From the cell containing the given text, extract its center point as [X, Y] coordinate. 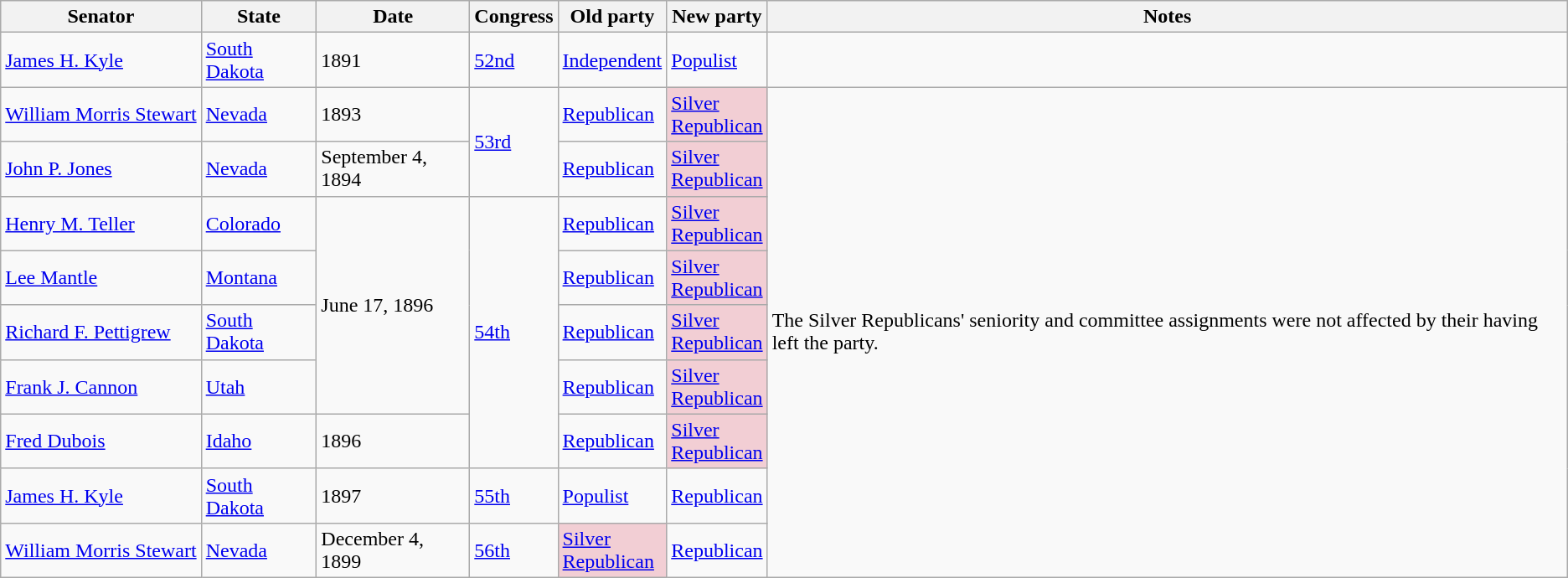
Henry M. Teller [101, 223]
53rd [514, 142]
Utah [259, 387]
Senator [101, 17]
Congress [514, 17]
Lee Mantle [101, 278]
54th [514, 332]
Colorado [259, 223]
John P. Jones [101, 169]
Fred Dubois [101, 441]
June 17, 1896 [394, 305]
Frank J. Cannon [101, 387]
Date [394, 17]
Independent [612, 60]
Notes [1168, 17]
56th [514, 550]
State [259, 17]
1896 [394, 441]
Idaho [259, 441]
Montana [259, 278]
The Silver Republicans' seniority and committee assignments were not affected by their having left the party. [1168, 333]
1891 [394, 60]
December 4, 1899 [394, 550]
Old party [612, 17]
1897 [394, 496]
1893 [394, 114]
New party [717, 17]
55th [514, 496]
Richard F. Pettigrew [101, 332]
September 4, 1894 [394, 169]
52nd [514, 60]
